Capture the cell that displays the provided text and extract its [x, y] central coordinate. 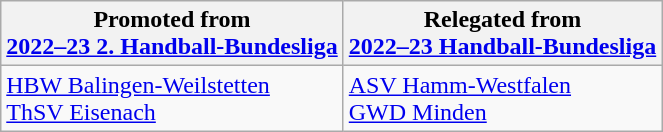
Relegated from2022–23 Handball-Bundesliga [502, 34]
HBW Balingen-WeilstettenThSV Eisenach [172, 98]
ASV Hamm-WestfalenGWD Minden [502, 98]
Promoted from2022–23 2. Handball-Bundesliga [172, 34]
